Return [x, y] of the center of cell containing provided text 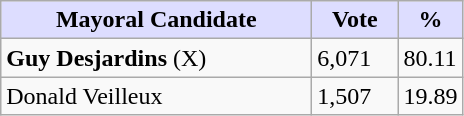
Mayoral Candidate [156, 20]
6,071 [355, 58]
1,507 [355, 96]
80.11 [430, 58]
Donald Veilleux [156, 96]
19.89 [430, 96]
Vote [355, 20]
% [430, 20]
Guy Desjardins (X) [156, 58]
